Provide the [x, y] coordinate of the cell's center where the given text is located.  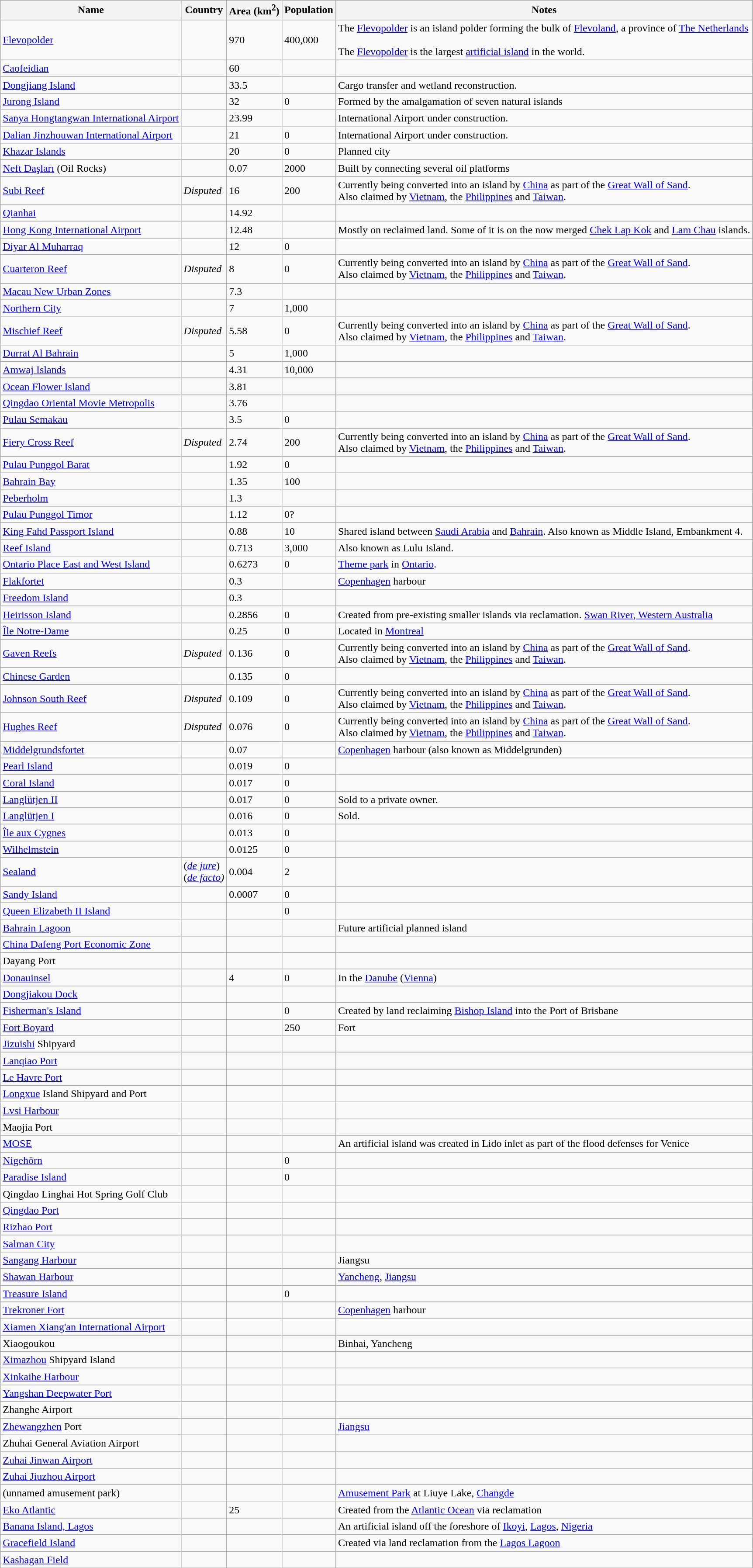
10,000 [308, 370]
7 [254, 308]
Queen Elizabeth II Island [91, 911]
Jizuishi Shipyard [91, 1044]
(de jure) (de facto) [204, 872]
Trekroner Fort [91, 1310]
970 [254, 40]
Subi Reef [91, 190]
1.12 [254, 515]
Kashagan Field [91, 1560]
Theme park in Ontario. [544, 564]
Xiamen Xiang'an International Airport [91, 1327]
0.004 [254, 872]
250 [308, 1028]
0.136 [254, 654]
0.0125 [254, 849]
Bahrain Lagoon [91, 928]
Middelgrundsfortet [91, 750]
Formed by the amalgamation of seven natural islands [544, 101]
Pulau Semakau [91, 420]
Hughes Reef [91, 727]
Zuhai Jiuzhou Airport [91, 1476]
Built by connecting several oil platforms [544, 168]
Reef Island [91, 548]
2 [308, 872]
7.3 [254, 291]
Salman City [91, 1243]
Sangang Harbour [91, 1260]
Paradise Island [91, 1177]
Zuhai Jinwan Airport [91, 1460]
Binhai, Yancheng [544, 1343]
Fisherman's Island [91, 1011]
Fiery Cross Reef [91, 442]
0.25 [254, 631]
Sealand [91, 872]
Mischief Reef [91, 330]
Durrat Al Bahrain [91, 353]
Future artificial planned island [544, 928]
0.2856 [254, 614]
Rizhao Port [91, 1227]
Fort [544, 1028]
Yancheng, Jiangsu [544, 1277]
16 [254, 190]
Qingdao Port [91, 1210]
Country [204, 10]
Fort Boyard [91, 1028]
Coral Island [91, 783]
Maojia Port [91, 1127]
Flevopolder [91, 40]
4 [254, 977]
Copenhagen harbour (also known as Middelgrunden) [544, 750]
3.81 [254, 386]
Peberholm [91, 498]
Zhuhai General Aviation Airport [91, 1443]
32 [254, 101]
Île aux Cygnes [91, 833]
Dongjiakou Dock [91, 994]
Amwaj Islands [91, 370]
Ximazhou Shipyard Island [91, 1360]
Ontario Place East and West Island [91, 564]
Qingdao Oriental Movie Metropolis [91, 403]
Chinese Garden [91, 676]
Langlütjen I [91, 816]
Caofeidian [91, 68]
Jurong Island [91, 101]
Shawan Harbour [91, 1277]
Qingdao Linghai Hot Spring Golf Club [91, 1194]
Amusement Park at Liuye Lake, Changde [544, 1493]
12 [254, 246]
Dalian Jinzhouwan International Airport [91, 135]
Dongjiang Island [91, 85]
Planned city [544, 152]
Located in Montreal [544, 631]
5 [254, 353]
Langlütjen II [91, 800]
Île Notre-Dame [91, 631]
1.92 [254, 465]
Banana Island, Lagos [91, 1526]
Xiaogoukou [91, 1343]
Created by land reclaiming Bishop Island into the Port of Brisbane [544, 1011]
Created from pre-existing smaller islands via reclamation. Swan River, Western Australia [544, 614]
Sandy Island [91, 894]
Donauinsel [91, 977]
60 [254, 68]
Yangshan Deepwater Port [91, 1393]
2.74 [254, 442]
5.58 [254, 330]
Area (km2) [254, 10]
Gaven Reefs [91, 654]
Northern City [91, 308]
Eko Atlantic [91, 1509]
MOSE [91, 1144]
(unnamed amusement park) [91, 1493]
0.109 [254, 698]
Treasure Island [91, 1294]
An artificial island was created in Lido inlet as part of the flood defenses for Venice [544, 1144]
25 [254, 1509]
Population [308, 10]
Sanya Hongtangwan International Airport [91, 118]
Wilhelmstein [91, 849]
Created via land reclamation from the Lagos Lagoon [544, 1543]
Sold to a private owner. [544, 800]
8 [254, 269]
Khazar Islands [91, 152]
21 [254, 135]
0.076 [254, 727]
In the Danube (Vienna) [544, 977]
33.5 [254, 85]
0? [308, 515]
3.5 [254, 420]
Qianhai [91, 213]
Heirisson Island [91, 614]
1.3 [254, 498]
Pearl Island [91, 766]
3.76 [254, 403]
4.31 [254, 370]
20 [254, 152]
23.99 [254, 118]
100 [308, 481]
Also known as Lulu Island. [544, 548]
Zhanghe Airport [91, 1410]
Sold. [544, 816]
Freedom Island [91, 598]
Johnson South Reef [91, 698]
Flakfortet [91, 581]
400,000 [308, 40]
0.713 [254, 548]
Name [91, 10]
Notes [544, 10]
0.016 [254, 816]
Ocean Flower Island [91, 386]
Macau New Urban Zones [91, 291]
Neft Daşları (Oil Rocks) [91, 168]
Cargo transfer and wetland reconstruction. [544, 85]
12.48 [254, 230]
Dayang Port [91, 961]
0.0007 [254, 894]
Le Havre Port [91, 1077]
Cuarteron Reef [91, 269]
China Dafeng Port Economic Zone [91, 944]
Mostly on reclaimed land. Some of it is on the now merged Chek Lap Kok and Lam Chau islands. [544, 230]
Nigehörn [91, 1160]
2000 [308, 168]
Lanqiao Port [91, 1061]
Gracefield Island [91, 1543]
Created from the Atlantic Ocean via reclamation [544, 1509]
0.88 [254, 531]
Pulau Punggol Timor [91, 515]
King Fahd Passport Island [91, 531]
Hong Kong International Airport [91, 230]
14.92 [254, 213]
3,000 [308, 548]
10 [308, 531]
Xinkaihe Harbour [91, 1377]
An artificial island off the foreshore of Ikoyi, Lagos, Nigeria [544, 1526]
0.019 [254, 766]
Shared island between Saudi Arabia and Bahrain. Also known as Middle Island, Embankment 4. [544, 531]
Longxue Island Shipyard and Port [91, 1094]
Diyar Al Muharraq [91, 246]
0.135 [254, 676]
1.35 [254, 481]
0.013 [254, 833]
Zhewangzhen Port [91, 1426]
Pulau Punggol Barat [91, 465]
0.6273 [254, 564]
Bahrain Bay [91, 481]
Lvsi Harbour [91, 1111]
